Capture the cell that displays the provided text and extract its [X, Y] central coordinate. 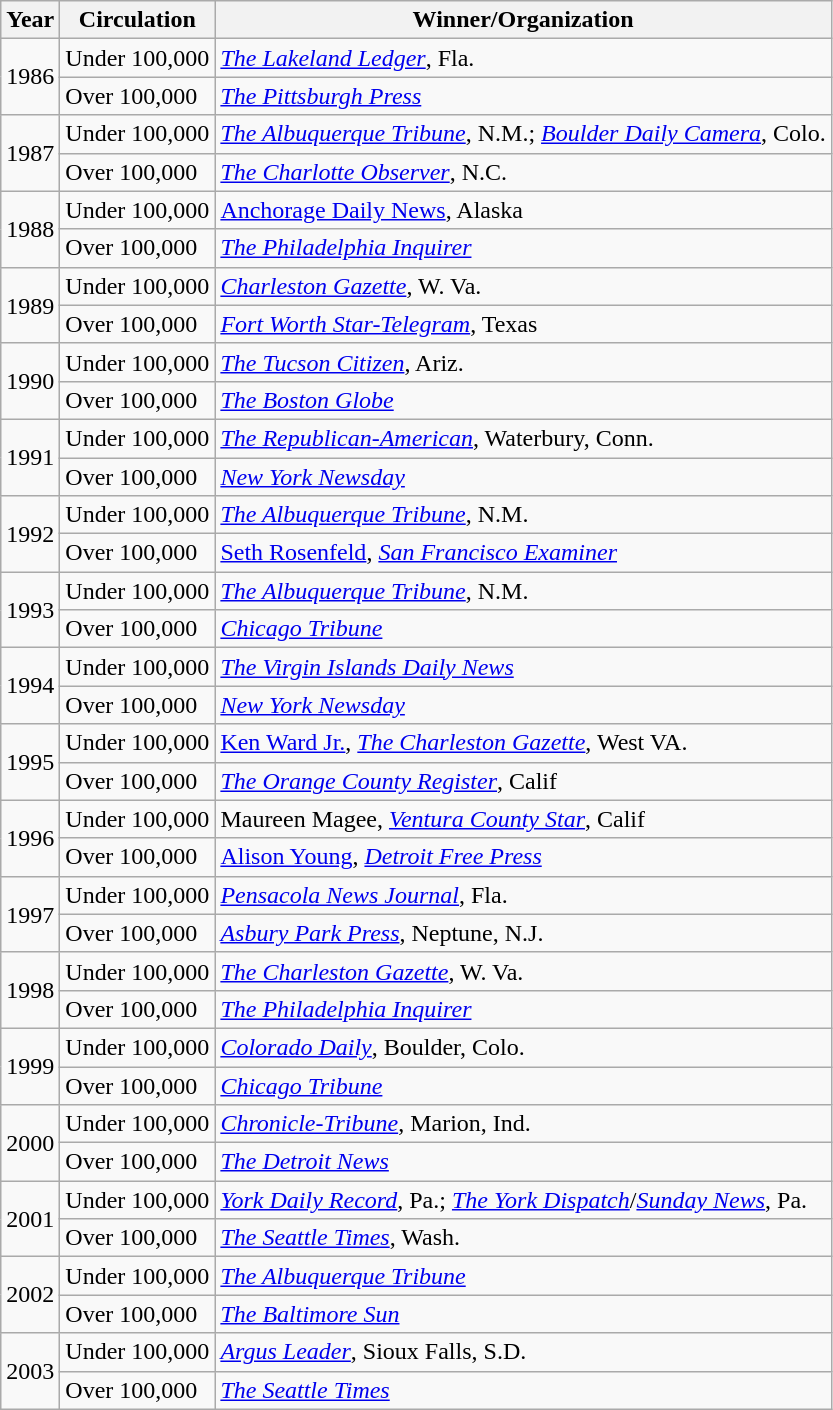
The Seattle Times, Wash. [523, 1238]
2002 [30, 1295]
1996 [30, 838]
The Orange County Register, Calif [523, 781]
1998 [30, 990]
The Lakeland Ledger, Fla. [523, 58]
1987 [30, 153]
1992 [30, 534]
The Tucson Citizen, Ariz. [523, 362]
Chronicle-Tribune, Marion, Ind. [523, 1124]
1993 [30, 610]
Ken Ward Jr., The Charleston Gazette, West VA. [523, 743]
1986 [30, 77]
The Virgin Islands Daily News [523, 667]
1988 [30, 229]
Charleston Gazette, W. Va. [523, 286]
Maureen Magee, Ventura County Star, Calif [523, 819]
The Republican-American, Waterbury, Conn. [523, 438]
The Pittsburgh Press [523, 96]
The Charleston Gazette, W. Va. [523, 971]
Seth Rosenfeld, San Francisco Examiner [523, 553]
Anchorage Daily News, Alaska [523, 210]
2000 [30, 1143]
1994 [30, 686]
The Baltimore Sun [523, 1314]
Pensacola News Journal, Fla. [523, 895]
1995 [30, 762]
Winner/Organization [523, 20]
Asbury Park Press, Neptune, N.J. [523, 933]
1990 [30, 381]
1997 [30, 914]
The Charlotte Observer, N.C. [523, 172]
1999 [30, 1066]
Alison Young, Detroit Free Press [523, 857]
The Seattle Times [523, 1390]
The Albuquerque Tribune [523, 1276]
2003 [30, 1371]
1989 [30, 305]
The Albuquerque Tribune, N.M.; Boulder Daily Camera, Colo. [523, 134]
Year [30, 20]
Circulation [138, 20]
York Daily Record, Pa.; The York Dispatch/Sunday News, Pa. [523, 1200]
1991 [30, 457]
The Boston Globe [523, 400]
Argus Leader, Sioux Falls, S.D. [523, 1352]
Fort Worth Star-Telegram, Texas [523, 324]
Colorado Daily, Boulder, Colo. [523, 1047]
2001 [30, 1219]
The Detroit News [523, 1162]
